Search for the cell housing the specified text and yield its [x, y] center coordinate. 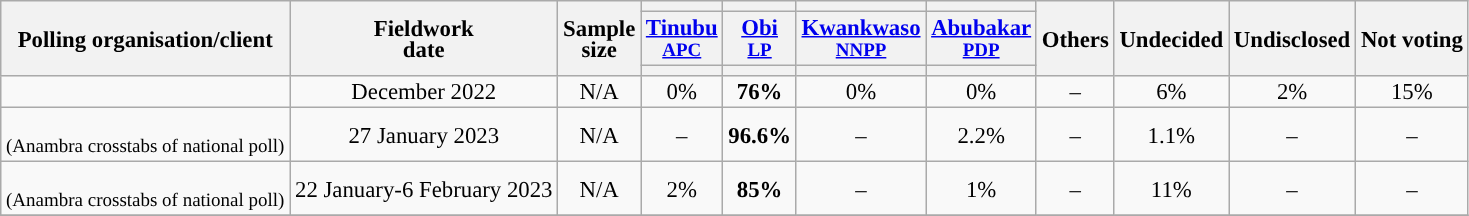
ObiLP [760, 39]
Fieldworkdate [424, 38]
December 2022 [424, 92]
76% [760, 92]
Polling organisation/client [146, 38]
27 January 2023 [424, 135]
11% [1171, 189]
Not voting [1412, 38]
Undecided [1171, 38]
Undisclosed [1292, 38]
Samplesize [600, 38]
Others [1075, 38]
TinubuAPC [682, 39]
6% [1171, 92]
1.1% [1171, 135]
15% [1412, 92]
22 January-6 February 2023 [424, 189]
96.6% [760, 135]
2.2% [982, 135]
1% [982, 189]
85% [760, 189]
AbubakarPDP [982, 39]
KwankwasoNNPP [861, 39]
